For the text-containing cell, return its midpoint in [X, Y] coordinate format. 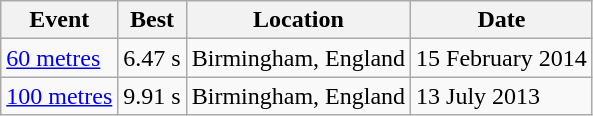
9.91 s [152, 96]
Location [298, 20]
Best [152, 20]
13 July 2013 [502, 96]
Date [502, 20]
6.47 s [152, 58]
100 metres [60, 96]
15 February 2014 [502, 58]
60 metres [60, 58]
Event [60, 20]
